Detect which cell encompasses the target text, then output its (x, y) center coordinate. 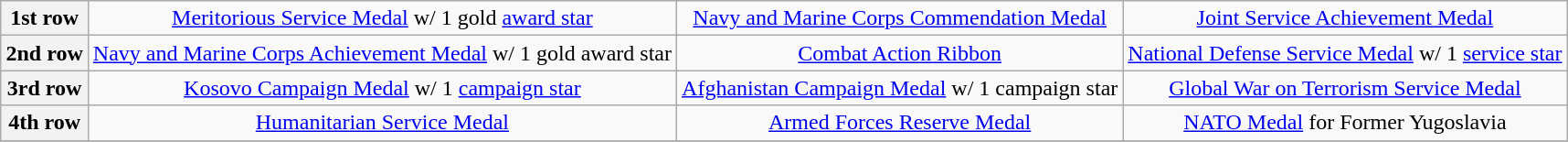
Meritorious Service Medal w/ 1 gold award star (382, 18)
1st row (44, 18)
4th row (44, 123)
2nd row (44, 53)
National Defense Service Medal w/ 1 service star (1345, 53)
Navy and Marine Corps Achievement Medal w/ 1 gold award star (382, 53)
NATO Medal for Former Yugoslavia (1345, 123)
Global War on Terrorism Service Medal (1345, 88)
Joint Service Achievement Medal (1345, 18)
3rd row (44, 88)
Armed Forces Reserve Medal (900, 123)
Combat Action Ribbon (900, 53)
Humanitarian Service Medal (382, 123)
Afghanistan Campaign Medal w/ 1 campaign star (900, 88)
Navy and Marine Corps Commendation Medal (900, 18)
Kosovo Campaign Medal w/ 1 campaign star (382, 88)
